Output the (X, Y) coordinate of the center of the cell containing the given text.  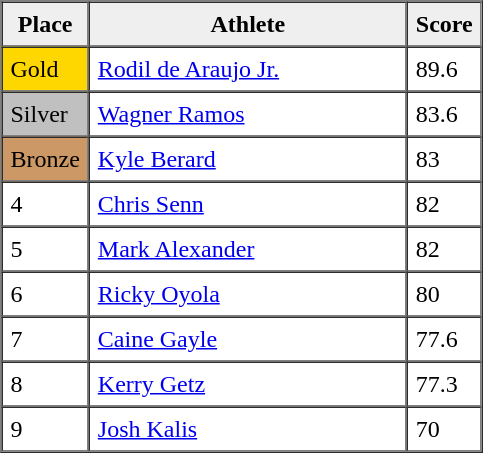
4 (46, 204)
Rodil de Araujo Jr. (248, 68)
Caine Gayle (248, 338)
Josh Kalis (248, 428)
Score (444, 24)
9 (46, 428)
70 (444, 428)
8 (46, 384)
77.6 (444, 338)
89.6 (444, 68)
Kyle Berard (248, 158)
77.3 (444, 384)
7 (46, 338)
Athlete (248, 24)
Mark Alexander (248, 248)
Chris Senn (248, 204)
6 (46, 294)
Bronze (46, 158)
83.6 (444, 114)
Kerry Getz (248, 384)
5 (46, 248)
80 (444, 294)
Wagner Ramos (248, 114)
Gold (46, 68)
Place (46, 24)
Silver (46, 114)
83 (444, 158)
Ricky Oyola (248, 294)
